Return the [X, Y] coordinate for the center point of the cell that contains the specified text.  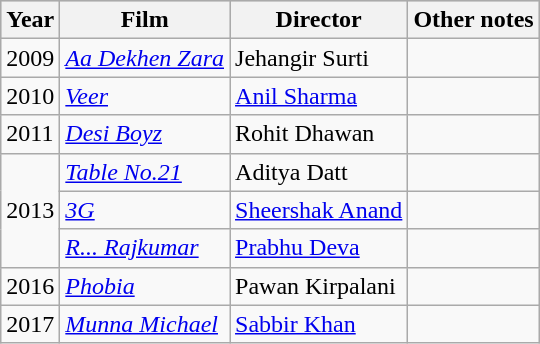
Table No.21 [145, 172]
Anil Sharma [319, 96]
Sabbir Khan [319, 324]
Munna Michael [145, 324]
Pawan Kirpalani [319, 286]
2009 [30, 58]
Prabhu Deva [319, 248]
Film [145, 20]
Jehangir Surti [319, 58]
2010 [30, 96]
Desi Boyz [145, 134]
Sheershak Anand [319, 210]
2017 [30, 324]
Year [30, 20]
2011 [30, 134]
R... Rajkumar [145, 248]
Other notes [474, 20]
Phobia [145, 286]
Rohit Dhawan [319, 134]
2016 [30, 286]
Director [319, 20]
2013 [30, 210]
Aa Dekhen Zara [145, 58]
Aditya Datt [319, 172]
3G [145, 210]
Veer [145, 96]
